Return [x, y] of the center of cell containing provided text 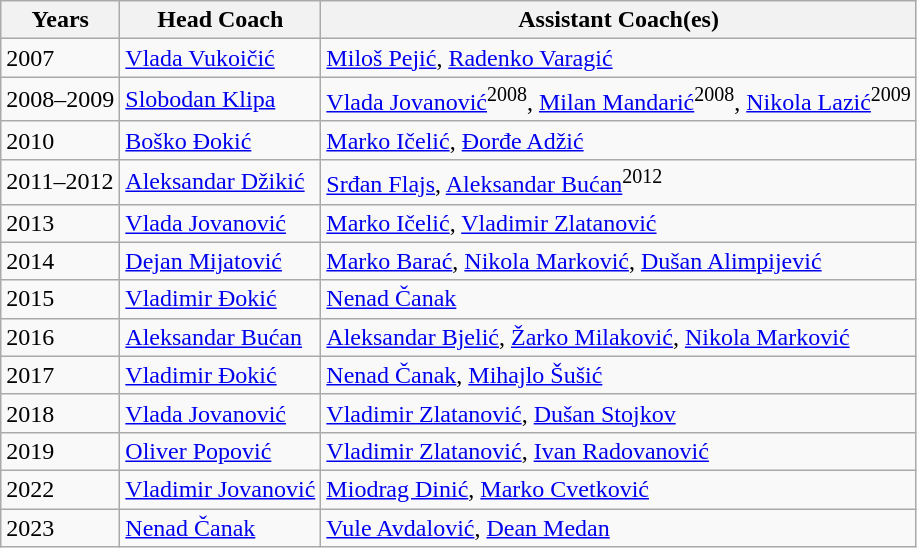
Oliver Popović [220, 451]
2013 [60, 223]
2022 [60, 489]
Marko Barać, Nikola Marković, Dušan Alimpijević [619, 261]
Marko Ičelić, Vladimir Zlatanović [619, 223]
Vladimir Zlatanović, Ivan Radovanović [619, 451]
2019 [60, 451]
2016 [60, 337]
2011–2012 [60, 182]
2010 [60, 140]
Miodrag Dinić, Marko Cvetković [619, 489]
Years [60, 20]
Dejan Mijatović [220, 261]
2017 [60, 375]
Slobodan Klipa [220, 100]
Miloš Pejić, Radenko Varagić [619, 58]
2023 [60, 528]
Vladimir Zlatanović, Dušan Stojkov [619, 413]
Assistant Coach(es) [619, 20]
2007 [60, 58]
Head Coach [220, 20]
Aleksandar Bjelić, Žarko Milaković, Nikola Marković [619, 337]
Aleksandar Džikić [220, 182]
Boško Đokić [220, 140]
Nenad Čanak, Mihajlo Šušić [619, 375]
Aleksandar Bućan [220, 337]
Vlada Vukoičić [220, 58]
Marko Ičelić, Đorđe Adžić [619, 140]
2014 [60, 261]
2008–2009 [60, 100]
2018 [60, 413]
Vlada Jovanović2008, Milan Mandarić2008, Nikola Lazić2009 [619, 100]
2015 [60, 299]
Srđan Flajs, Aleksandar Bućan2012 [619, 182]
Vule Avdalović, Dean Medan [619, 528]
Vladimir Jovanović [220, 489]
